Search for the cell housing the specified text and yield its [X, Y] center coordinate. 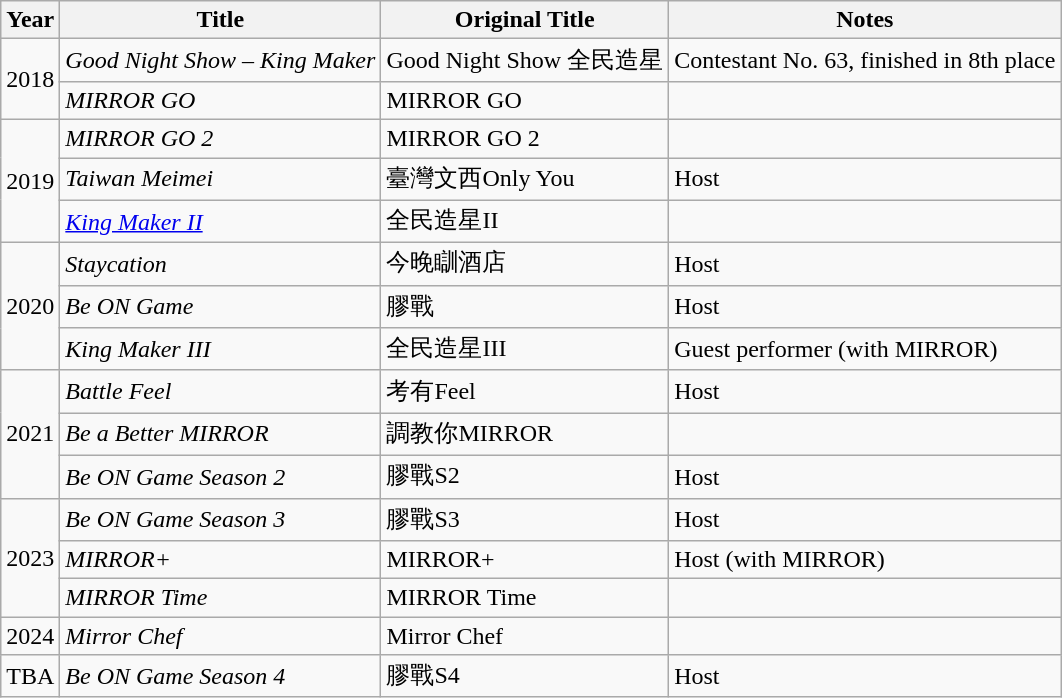
膠戰S4 [525, 676]
調教你MIRROR [525, 434]
Be ON Game [220, 306]
King Maker II [220, 222]
King Maker III [220, 350]
TBA [30, 676]
Be a Better MIRROR [220, 434]
Be ON Game Season 2 [220, 476]
Be ON Game Season 3 [220, 520]
Good Night Show – King Maker [220, 60]
全民造星III [525, 350]
2018 [30, 80]
Be ON Game Season 4 [220, 676]
Title [220, 20]
2024 [30, 636]
今晚瞓酒店 [525, 264]
膠戰S2 [525, 476]
Guest performer (with MIRROR) [865, 350]
Notes [865, 20]
膠戰 [525, 306]
Battle Feel [220, 392]
2023 [30, 558]
2020 [30, 307]
考有Feel [525, 392]
Taiwan Meimei [220, 180]
Contestant No. 63, finished in 8th place [865, 60]
全民造星II [525, 222]
Host (with MIRROR) [865, 560]
2019 [30, 180]
Year [30, 20]
Good Night Show 全民造星 [525, 60]
Staycation [220, 264]
臺灣文西Only You [525, 180]
Original Title [525, 20]
膠戰S3 [525, 520]
2021 [30, 434]
